Return the (x, y) coordinate for the center point of the cell that contains the specified text.  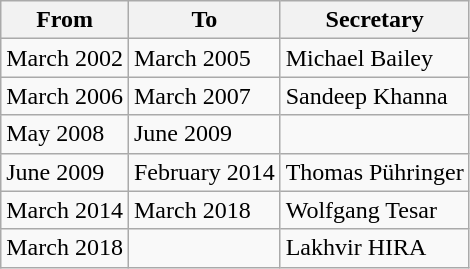
March 2005 (204, 58)
March 2006 (65, 96)
Wolfgang Tesar (374, 210)
From (65, 20)
To (204, 20)
Michael Bailey (374, 58)
March 2002 (65, 58)
February 2014 (204, 172)
Sandeep Khanna (374, 96)
Lakhvir HIRA (374, 248)
March 2007 (204, 96)
May 2008 (65, 134)
March 2014 (65, 210)
Thomas Pühringer (374, 172)
Secretary (374, 20)
